Determine the [X, Y] coordinate at the center of the cell enclosing the given text.  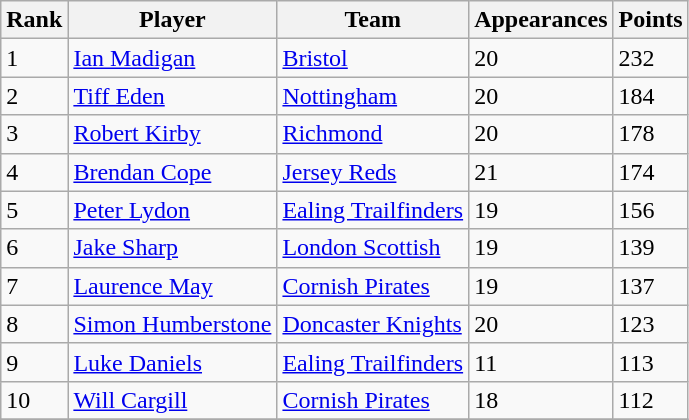
Peter Lydon [172, 210]
Team [373, 20]
112 [650, 400]
Player [172, 20]
7 [34, 286]
Richmond [373, 134]
Ian Madigan [172, 58]
Luke Daniels [172, 362]
5 [34, 210]
Bristol [373, 58]
Brendan Cope [172, 172]
Jersey Reds [373, 172]
156 [650, 210]
Tiff Eden [172, 96]
Rank [34, 20]
21 [541, 172]
137 [650, 286]
174 [650, 172]
9 [34, 362]
3 [34, 134]
6 [34, 248]
139 [650, 248]
4 [34, 172]
Laurence May [172, 286]
113 [650, 362]
18 [541, 400]
8 [34, 324]
Simon Humberstone [172, 324]
Nottingham [373, 96]
123 [650, 324]
178 [650, 134]
11 [541, 362]
184 [650, 96]
Jake Sharp [172, 248]
London Scottish [373, 248]
Robert Kirby [172, 134]
2 [34, 96]
10 [34, 400]
Appearances [541, 20]
Doncaster Knights [373, 324]
Points [650, 20]
232 [650, 58]
1 [34, 58]
Will Cargill [172, 400]
